Determine the [x, y] coordinate at the center of the cell enclosing the given text.  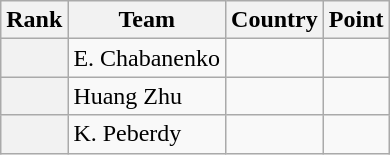
Rank [34, 20]
Country [275, 20]
K. Peberdy [147, 134]
Team [147, 20]
Point [356, 20]
E. Chabanenko [147, 58]
Huang Zhu [147, 96]
